Scan for the cell matching the given text and deliver its (X, Y) coordinate at center. 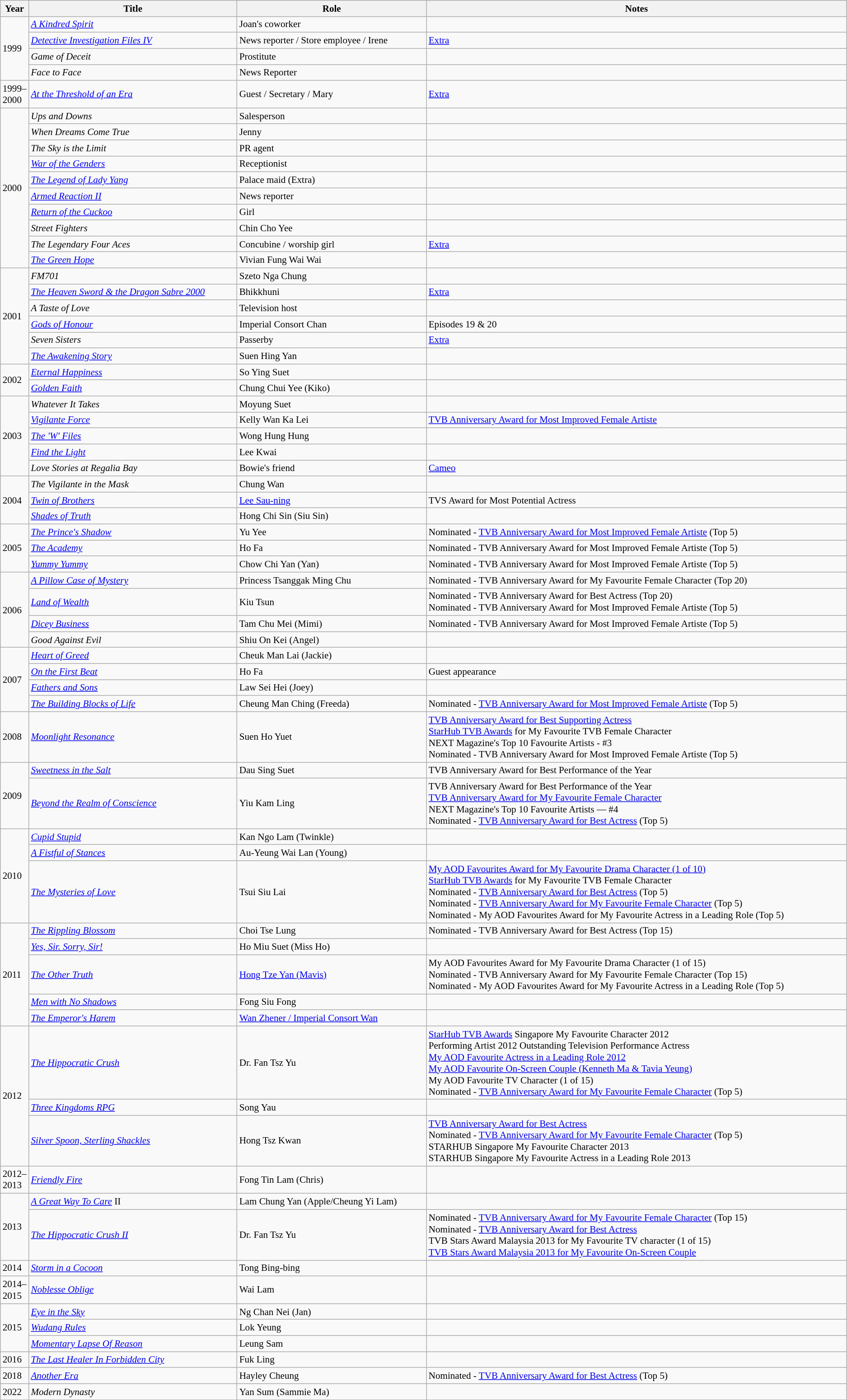
The Heaven Sword & the Dragon Sabre 2000 (133, 292)
Nominated - TVB Anniversary Award for Best Actress (Top 15) (636, 930)
The Academy (133, 548)
Detective Investigation Files IV (133, 41)
Game of Deceit (133, 56)
Wong Hung Hung (332, 436)
The 'W' Files (133, 436)
TVS Award for Most Potential Actress (636, 499)
Television host (332, 308)
Lee Kwai (332, 452)
Joan's coworker (332, 24)
Palace maid (Extra) (332, 180)
Storm in a Cocoon (133, 1268)
Jenny (332, 132)
A Kindred Spirit (133, 24)
Concubine / worship girl (332, 244)
Szeto Nga Chung (332, 275)
Nominated - TVB Anniversary Award for Best Actress (Top 20)Nominated - TVB Anniversary Award for Most Improved Female Artiste (Top 5) (636, 602)
Yu Yee (332, 532)
1999 (14, 48)
Wudang Rules (133, 1328)
Hong Chi Sin (Siu Sin) (332, 516)
Chung Wan (332, 484)
Street Fighters (133, 228)
The Prince's Shadow (133, 532)
Cameo (636, 468)
Year (14, 8)
The Building Blocks of Life (133, 704)
Lok Yeung (332, 1328)
Imperial Consort Chan (332, 324)
Hayley Cheung (332, 1376)
Ng Chan Nei (Jan) (332, 1311)
2002 (14, 380)
2014–2015 (14, 1290)
Fuk Ling (332, 1359)
The Mysteries of Love (133, 891)
Eternal Happiness (133, 372)
Episodes 19 & 20 (636, 324)
Choi Tse Lung (332, 930)
2016 (14, 1359)
Momentary Lapse Of Reason (133, 1343)
Modern Dynasty (133, 1392)
Kiu Tsun (332, 602)
Good Against Evil (133, 639)
The Last Healer In Forbidden City (133, 1359)
2007 (14, 680)
2006 (14, 610)
War of the Genders (133, 163)
Friendly Fire (133, 1180)
Fathers and Sons (133, 687)
Silver Spoon, Sterling Shackles (133, 1141)
2013 (14, 1227)
Gods of Honour (133, 324)
The Other Truth (133, 974)
Noblesse Oblige (133, 1290)
Dau Sing Suet (332, 770)
Moyung Suet (332, 404)
Tsui Siu Lai (332, 891)
Three Kingdoms RPG (133, 1107)
Au-Yeung Wai Lan (Young) (332, 853)
PR agent (332, 148)
2014 (14, 1268)
The Vigilante in the Mask (133, 484)
Suen Hing Yan (332, 356)
Princess Tsanggak Ming Chu (332, 580)
Bhikkhuni (332, 292)
At the Threshold of an Era (133, 94)
Face to Face (133, 72)
Song Yau (332, 1107)
Yan Sum (Sammie Ma) (332, 1392)
2000 (14, 188)
News reporter / Store employee / Irene (332, 41)
2009 (14, 796)
1999–2000 (14, 94)
Fong Tin Lam (Chris) (332, 1180)
Wan Zhener / Imperial Consort Wan (332, 1018)
Sweetness in the Salt (133, 770)
Whatever It Takes (133, 404)
2015 (14, 1327)
Guest / Secretary / Mary (332, 94)
Kan Ngo Lam (Twinkle) (332, 836)
Seven Sisters (133, 340)
Moonlight Resonance (133, 737)
News Reporter (332, 72)
2003 (14, 436)
The Green Hope (133, 260)
Golden Faith (133, 387)
Land of Wealth (133, 602)
Men with No Shadows (133, 1002)
When Dreams Come True (133, 132)
Lam Chung Yan (Apple/Cheung Yi Lam) (332, 1201)
Vivian Fung Wai Wai (332, 260)
TVB Anniversary Award for Most Improved Female Artiste (636, 420)
So Ying Suet (332, 372)
Return of the Cuckoo (133, 212)
Lee Sau-ning (332, 499)
Love Stories at Regalia Bay (133, 468)
Chung Chui Yee (Kiko) (332, 387)
Cheung Man Ching (Freeda) (332, 704)
2018 (14, 1376)
Chin Cho Yee (332, 228)
Yummy Yummy (133, 564)
2005 (14, 548)
A Great Way To Care II (133, 1201)
Hong Tsz Kwan (332, 1141)
The Rippling Blossom (133, 930)
Heart of Greed (133, 656)
Passerby (332, 340)
Suen Ho Yuet (332, 737)
The Legendary Four Aces (133, 244)
The Legend of Lady Yang (133, 180)
2012–2013 (14, 1180)
Nominated - TVB Anniversary Award for My Favourite Female Character (Top 20) (636, 580)
The Emperor's Harem (133, 1018)
Leung Sam (332, 1343)
Prostitute (332, 56)
Cupid Stupid (133, 836)
Kelly Wan Ka Lei (332, 420)
Vigilante Force (133, 420)
Yes, Sir. Sorry, Sir! (133, 947)
Beyond the Realm of Conscience (133, 803)
Cheuk Man Lai (Jackie) (332, 656)
2004 (14, 500)
Eye in the Sky (133, 1311)
Ups and Downs (133, 116)
Find the Light (133, 452)
2001 (14, 316)
Salesperson (332, 116)
2008 (14, 737)
TVB Anniversary Award for Best Performance of the Year (636, 770)
Armed Reaction II (133, 196)
Law Sei Hei (Joey) (332, 687)
The Awakening Story (133, 356)
Girl (332, 212)
2022 (14, 1392)
A Pillow Case of Mystery (133, 580)
A Taste of Love (133, 308)
Tam Chu Mei (Mimi) (332, 623)
Wai Lam (332, 1290)
Dicey Business (133, 623)
Chow Chi Yan (Yan) (332, 564)
Fong Siu Fong (332, 1002)
Another Era (133, 1376)
Title (133, 8)
FM701 (133, 275)
On the First Beat (133, 671)
2012 (14, 1096)
Nominated - TVB Anniversary Award for Best Actress (Top 5) (636, 1376)
Hong Tze Yan (Mavis) (332, 974)
Role (332, 8)
Yiu Kam Ling (332, 803)
News reporter (332, 196)
The Hippocratic Crush (133, 1062)
A Fistful of Stances (133, 853)
Receptionist (332, 163)
Notes (636, 8)
2010 (14, 876)
Shiu On Kei (Angel) (332, 639)
The Hippocratic Crush II (133, 1235)
Tong Bing-bing (332, 1268)
The Sky is the Limit (133, 148)
2011 (14, 974)
Shades of Truth (133, 516)
Twin of Brothers (133, 499)
Ho Miu Suet (Miss Ho) (332, 947)
Bowie's friend (332, 468)
Guest appearance (636, 671)
